Provide the (X, Y) coordinate of the cell's center where the given text is located.  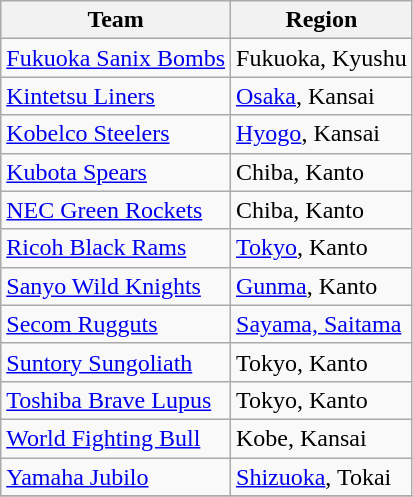
Kintetsu Liners (116, 96)
Yamaha Jubilo (116, 477)
Sayama, Saitama (322, 324)
NEC Green Rockets (116, 210)
Team (116, 20)
Sanyo Wild Knights (116, 286)
Shizuoka, Tokai (322, 477)
Region (322, 20)
Kubota Spears (116, 172)
Secom Rugguts (116, 324)
Kobe, Kansai (322, 438)
Suntory Sungoliath (116, 362)
Fukuoka, Kyushu (322, 58)
Toshiba Brave Lupus (116, 400)
Gunma, Kanto (322, 286)
Kobelco Steelers (116, 134)
Hyogo, Kansai (322, 134)
Ricoh Black Rams (116, 248)
Fukuoka Sanix Bombs (116, 58)
World Fighting Bull (116, 438)
Osaka, Kansai (322, 96)
